Output the (X, Y) coordinate of the center of the cell containing the given text.  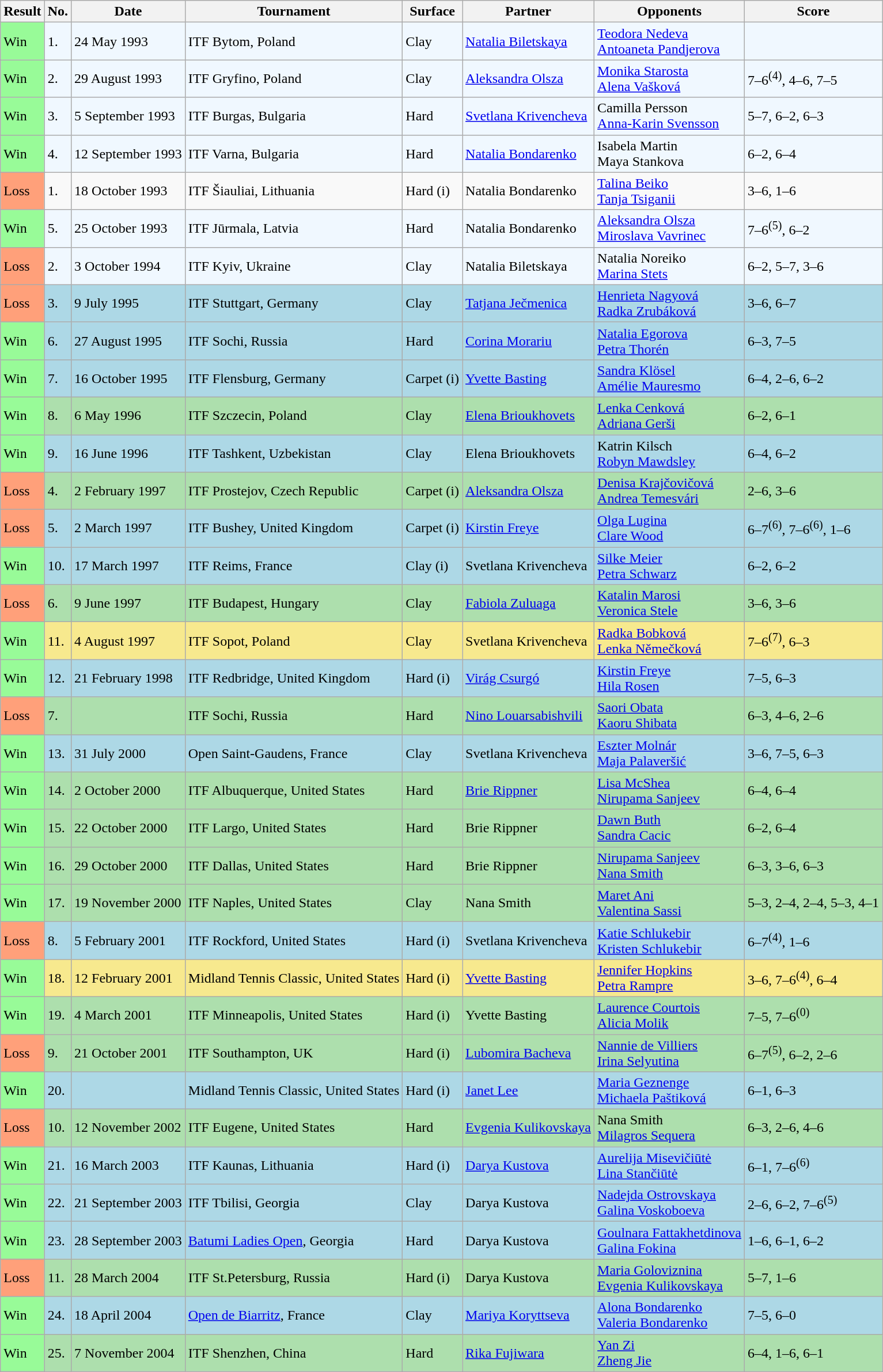
Denisa Krajčovičová Andrea Temesvári (669, 491)
ITF Eugene, United States (294, 1128)
14. (58, 790)
Henrieta Nagyová Radka Zrubáková (669, 303)
Silke Meier Petra Schwarz (669, 566)
24 May 1993 (128, 41)
15. (58, 828)
Lubomira Bacheva (529, 1053)
ITF Dallas, United States (294, 865)
6–3, 7–5 (813, 341)
ITF Rockford, United States (294, 940)
Jennifer Hopkins Petra Rampre (669, 978)
1–6, 6–1, 6–2 (813, 1241)
ITF Szczecin, Poland (294, 416)
7–5, 7–6(0) (813, 1015)
27 August 1995 (128, 341)
ITF Albuquerque, United States (294, 790)
Rika Fujiwara (529, 1352)
Kirstin Freye Hila Rosen (669, 679)
ITF Redbridge, United Kingdom (294, 679)
21 February 1998 (128, 679)
3–6, 3–6 (813, 604)
Eszter Molnár Maja Palaveršić (669, 753)
21 September 2003 (128, 1203)
16 March 2003 (128, 1166)
12 February 2001 (128, 978)
ITF Largo, United States (294, 828)
Yan Zi Zheng Jie (669, 1352)
25 October 1993 (128, 228)
3 October 1994 (128, 266)
Alona Bondarenko Valeria Bondarenko (669, 1316)
Aurelija Misevičiūtė Lina Stančiūtė (669, 1166)
6–2, 6–2 (813, 566)
5–7, 6–2, 6–3 (813, 116)
Sandra Klösel Amélie Mauresmo (669, 378)
7–5, 6–3 (813, 679)
Virág Csurgó (529, 679)
Dawn Buth Sandra Cacic (669, 828)
Nino Louarsabishvili (529, 715)
2 October 2000 (128, 790)
ITF Budapest, Hungary (294, 604)
ITF Minneapolis, United States (294, 1015)
7–5, 6–0 (813, 1316)
2 February 1997 (128, 491)
6–2, 5–7, 3–6 (813, 266)
6–4, 1–6, 6–1 (813, 1352)
6–4, 6–4 (813, 790)
Open de Biarritz, France (294, 1316)
ITF Bytom, Poland (294, 41)
3–6, 7–5, 6–3 (813, 753)
3–6, 7–6(4), 6–4 (813, 978)
Tournament (294, 12)
6–4, 2–6, 6–2 (813, 378)
29 October 2000 (128, 865)
Lenka Cenková Adriana Gerši (669, 416)
Goulnara Fattakhetdinova Galina Fokina (669, 1241)
12 September 1993 (128, 153)
Teodora Nedeva Antoaneta Pandjerova (669, 41)
Tatjana Ječmenica (529, 303)
Kirstin Freye (529, 529)
Aleksandra Olsza Miroslava Vavrinec (669, 228)
Monika Starosta Alena Vašková (669, 78)
29 August 1993 (128, 78)
Natalia Egorova Petra Thorén (669, 341)
2–6, 6–2, 7–6(5) (813, 1203)
ITF Varna, Bulgaria (294, 153)
23. (58, 1241)
6–3, 3–6, 6–3 (813, 865)
6–1, 7–6(6) (813, 1166)
Katrin Kilsch Robyn Mawdsley (669, 453)
ITF Prostejov, Czech Republic (294, 491)
5–3, 2–4, 2–4, 5–3, 4–1 (813, 903)
18. (58, 978)
4 March 2001 (128, 1015)
21. (58, 1166)
6–1, 6–3 (813, 1091)
Nadejda Ostrovskaya Galina Voskoboeva (669, 1203)
ITF Burgas, Bulgaria (294, 116)
Lisa McShea Nirupama Sanjeev (669, 790)
20. (58, 1091)
6 May 1996 (128, 416)
ITF Naples, United States (294, 903)
Opponents (669, 12)
16 June 1996 (128, 453)
6–7(4), 1–6 (813, 940)
7–6(7), 6–3 (813, 640)
ITF St.Petersburg, Russia (294, 1278)
Batumi Ladies Open, Georgia (294, 1241)
6–7(6), 7–6(6), 1–6 (813, 529)
Result (22, 12)
3–6, 6–7 (813, 303)
24. (58, 1316)
16. (58, 865)
6–7(5), 6–2, 2–6 (813, 1053)
ITF Flensburg, Germany (294, 378)
ITF Gryfino, Poland (294, 78)
5 February 2001 (128, 940)
Katalin Marosi Veronica Stele (669, 604)
31 July 2000 (128, 753)
Talina Beiko Tanja Tsiganii (669, 191)
5 September 1993 (128, 116)
ITF Southampton, UK (294, 1053)
ITF Kyiv, Ukraine (294, 266)
Corina Morariu (529, 341)
17 March 1997 (128, 566)
16 October 1995 (128, 378)
2 March 1997 (128, 529)
Maria Geznenge Michaela Paštiková (669, 1091)
7–6(5), 6–2 (813, 228)
Olga Lugina Clare Wood (669, 529)
5–7, 1–6 (813, 1278)
18 October 1993 (128, 191)
ITF Sopot, Poland (294, 640)
Fabiola Zuluaga (529, 604)
ITF Tashkent, Uzbekistan (294, 453)
22. (58, 1203)
Date (128, 12)
28 September 2003 (128, 1241)
Isabela Martin Maya Stankova (669, 153)
6–4, 6–2 (813, 453)
ITF Stuttgart, Germany (294, 303)
Janet Lee (529, 1091)
Maret Ani Valentina Sassi (669, 903)
9 July 1995 (128, 303)
Camilla Persson Anna-Karin Svensson (669, 116)
4 August 1997 (128, 640)
7 November 2004 (128, 1352)
ITF Jūrmala, Latvia (294, 228)
Katie Schlukebir Kristen Schlukebir (669, 940)
12 November 2002 (128, 1128)
17. (58, 903)
18 April 2004 (128, 1316)
Natalia Noreiko Marina Stets (669, 266)
7–6(4), 4–6, 7–5 (813, 78)
ITF Tbilisi, Georgia (294, 1203)
6–3, 4–6, 2–6 (813, 715)
Surface (433, 12)
Mariya Koryttseva (529, 1316)
Laurence Courtois Alicia Molik (669, 1015)
Clay (i) (433, 566)
No. (58, 12)
Nannie de Villiers Irina Selyutina (669, 1053)
3–6, 1–6 (813, 191)
ITF Shenzhen, China (294, 1352)
25. (58, 1352)
Score (813, 12)
ITF Kaunas, Lithuania (294, 1166)
13. (58, 753)
22 October 2000 (128, 828)
19 November 2000 (128, 903)
6–2, 6–1 (813, 416)
ITF Šiauliai, Lithuania (294, 191)
19. (58, 1015)
Maria Goloviznina Evgenia Kulikovskaya (669, 1278)
Radka Bobková Lenka Němečková (669, 640)
6–3, 2–6, 4–6 (813, 1128)
Nana Smith Milagros Sequera (669, 1128)
2–6, 3–6 (813, 491)
Saori Obata Kaoru Shibata (669, 715)
Evgenia Kulikovskaya (529, 1128)
Partner (529, 12)
ITF Bushey, United Kingdom (294, 529)
Nana Smith (529, 903)
9 June 1997 (128, 604)
21 October 2001 (128, 1053)
Open Saint-Gaudens, France (294, 753)
Nirupama Sanjeev Nana Smith (669, 865)
12. (58, 679)
ITF Reims, France (294, 566)
28 March 2004 (128, 1278)
